From the cell containing the given text, extract its center point as [X, Y] coordinate. 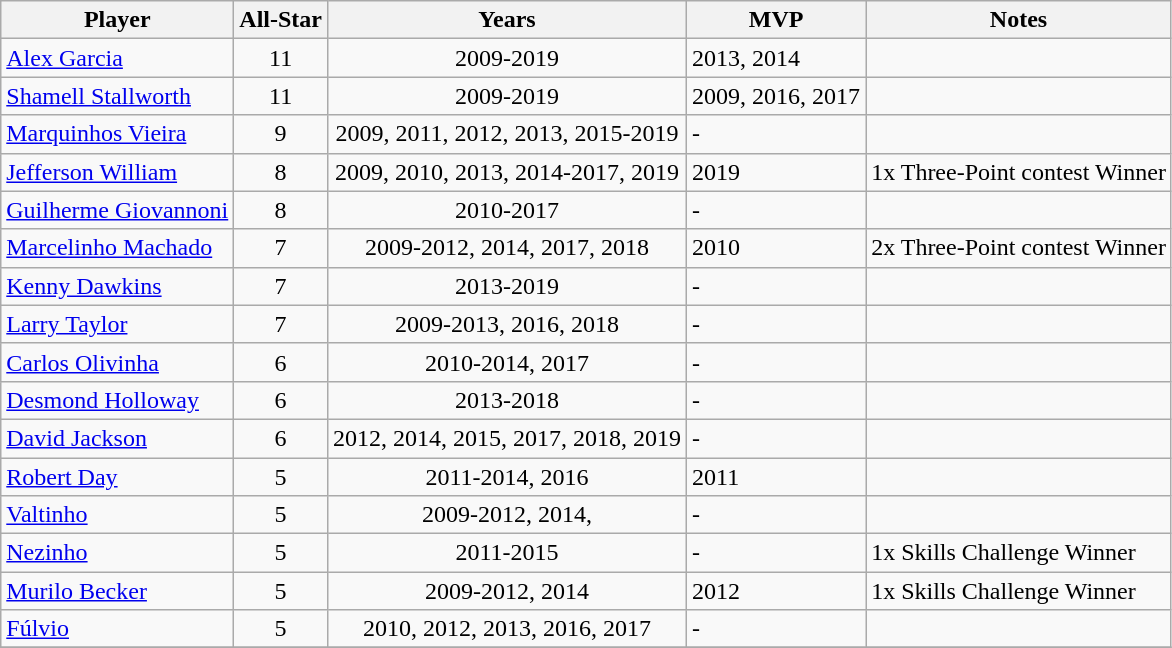
1x Three-Point contest Winner [1019, 172]
2009, 2016, 2017 [776, 96]
Years [506, 20]
2012 [776, 591]
Alex Garcia [118, 58]
Jefferson William [118, 172]
2011 [776, 477]
Nezinho [118, 553]
All-Star [281, 20]
MVP [776, 20]
Marcelinho Machado [118, 248]
Shamell Stallworth [118, 96]
Murilo Becker [118, 591]
2013-2019 [506, 286]
Robert Day [118, 477]
Player [118, 20]
2009-2012, 2014, [506, 515]
2019 [776, 172]
2010 [776, 248]
2010, 2012, 2013, 2016, 2017 [506, 629]
2011-2014, 2016 [506, 477]
2x Three-Point contest Winner [1019, 248]
2009-2012, 2014, 2017, 2018 [506, 248]
David Jackson [118, 438]
2009-2012, 2014 [506, 591]
2011-2015 [506, 553]
2013, 2014 [776, 58]
Notes [1019, 20]
2009, 2011, 2012, 2013, 2015-2019 [506, 134]
2012, 2014, 2015, 2017, 2018, 2019 [506, 438]
Kenny Dawkins [118, 286]
2010-2017 [506, 210]
Guilherme Giovannoni [118, 210]
Larry Taylor [118, 324]
2009-2013, 2016, 2018 [506, 324]
2009, 2010, 2013, 2014-2017, 2019 [506, 172]
9 [281, 134]
Carlos Olivinha [118, 362]
2010-2014, 2017 [506, 362]
Valtinho [118, 515]
Desmond Holloway [118, 400]
Marquinhos Vieira [118, 134]
Fúlvio [118, 629]
2013-2018 [506, 400]
